Identify which cell holds the provided text, then report its (x, y) central coordinate. 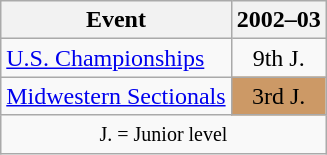
Event (116, 20)
J. = Junior level (164, 134)
U.S. Championships (116, 58)
3rd J. (278, 96)
2002–03 (278, 20)
9th J. (278, 58)
Midwestern Sectionals (116, 96)
